Search for the cell housing the specified text and yield its [x, y] center coordinate. 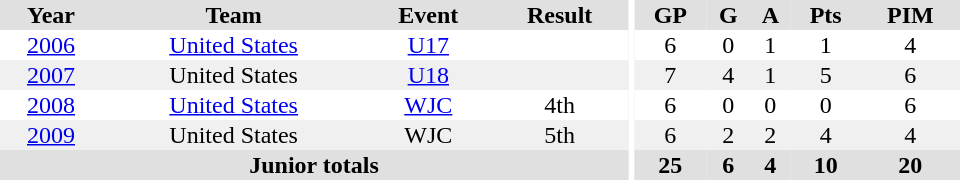
10 [826, 165]
2006 [51, 45]
GP [670, 15]
A [770, 15]
2008 [51, 105]
4th [560, 105]
Team [234, 15]
20 [910, 165]
Year [51, 15]
PIM [910, 15]
U17 [428, 45]
U18 [428, 75]
5th [560, 135]
Junior totals [314, 165]
Pts [826, 15]
2009 [51, 135]
5 [826, 75]
Event [428, 15]
7 [670, 75]
G [728, 15]
2007 [51, 75]
25 [670, 165]
Result [560, 15]
